Identify which cell holds the provided text, then report its [x, y] central coordinate. 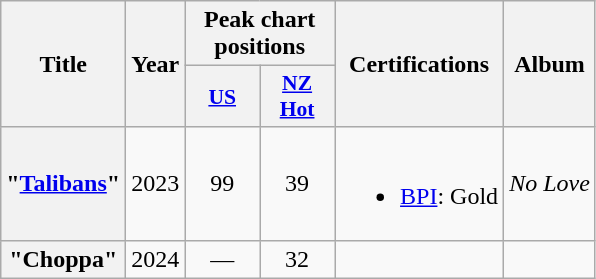
Title [64, 64]
32 [298, 259]
Album [550, 64]
"Choppa" [64, 259]
Peak chart positions [260, 34]
"Talibans" [64, 184]
99 [222, 184]
NZHot [298, 96]
BPI: Gold [420, 184]
Certifications [420, 64]
39 [298, 184]
US [222, 96]
No Love [550, 184]
2023 [156, 184]
2024 [156, 259]
Year [156, 64]
— [222, 259]
